Detect which cell encompasses the target text, then output its (x, y) center coordinate. 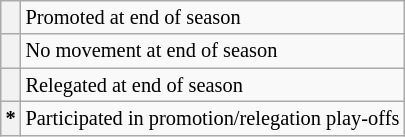
Relegated at end of season (213, 85)
* (11, 118)
Promoted at end of season (213, 17)
Participated in promotion/relegation play-offs (213, 118)
No movement at end of season (213, 51)
